Return the (X, Y) coordinate for the center point of the cell that contains the specified text.  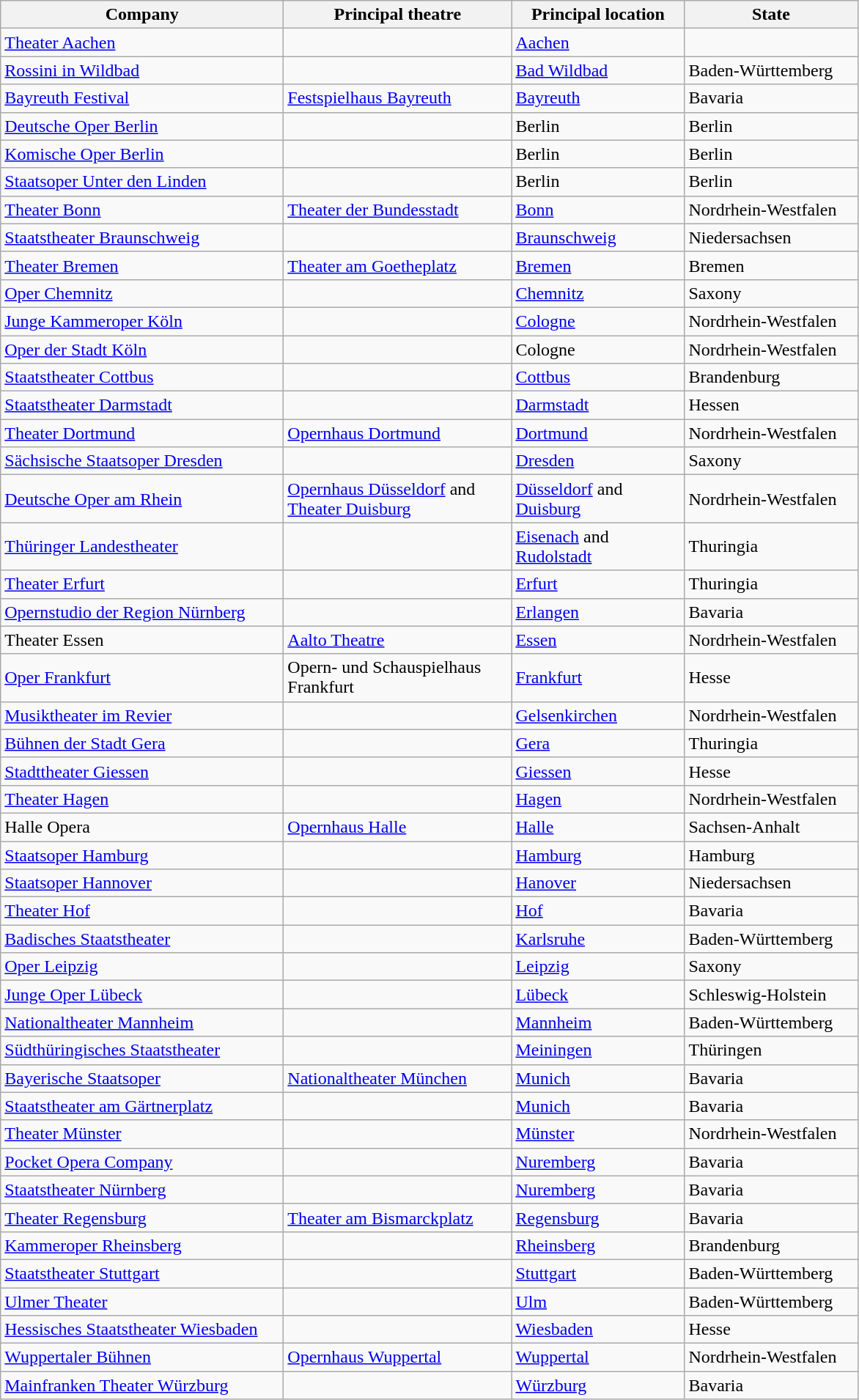
Opernhaus Düsseldorf and Theater Duisburg (397, 498)
Theater Regensburg (142, 1217)
Halle (598, 827)
Sachsen-Anhalt (771, 827)
Essen (598, 640)
Oper Chemnitz (142, 293)
Mannheim (598, 1023)
Staatstheater am Gärtnerplatz (142, 1106)
Cottbus (598, 377)
Dresden (598, 461)
Wuppertaler Bühnen (142, 1357)
Rheinsberg (598, 1245)
Nationaltheater München (397, 1078)
Opernhaus Wuppertal (397, 1357)
Stadttheater Giessen (142, 771)
Theater Aachen (142, 43)
Schleswig-Holstein (771, 995)
State (771, 15)
Leipzig (598, 967)
Theater Münster (142, 1134)
Ulmer Theater (142, 1301)
Staatsoper Hannover (142, 883)
Hessisches Staatstheater Wiesbaden (142, 1330)
Oper Frankfurt (142, 677)
Theater Bremen (142, 265)
Kammeroper Rheinsberg (142, 1245)
Lübeck (598, 995)
Opernstudio der Region Nürnberg (142, 612)
Nationaltheater Mannheim (142, 1023)
Oper der Stadt Köln (142, 350)
Festspielhaus Bayreuth (397, 98)
Würzburg (598, 1385)
Badisches Staatstheater (142, 939)
Company (142, 15)
Aalto Theatre (397, 640)
Frankfurt (598, 677)
Staatstheater Stuttgart (142, 1273)
Bayerische Staatsoper (142, 1078)
Opernhaus Dortmund (397, 433)
Theater Essen (142, 640)
Erfurt (598, 584)
Erlangen (598, 612)
Gera (598, 743)
Deutsche Oper Berlin (142, 126)
Staatstheater Cottbus (142, 377)
Münster (598, 1134)
Chemnitz (598, 293)
Theater der Bundesstadt (397, 210)
Junge Kammeroper Köln (142, 321)
Theater Erfurt (142, 584)
Staatsoper Unter den Linden (142, 182)
Opern- und Schauspielhaus Frankfurt (397, 677)
Giessen (598, 771)
Halle Opera (142, 827)
Aachen (598, 43)
Wiesbaden (598, 1330)
Opernhaus Halle (397, 827)
Oper Leipzig (142, 967)
Ulm (598, 1301)
Wuppertal (598, 1357)
Staatstheater Nürnberg (142, 1190)
Staatsoper Hamburg (142, 855)
Darmstadt (598, 405)
Theater am Bismarckplatz (397, 1217)
Rossini in Wildbad (142, 70)
Düsseldorf and Duisburg (598, 498)
Musiktheater im Revier (142, 715)
Staatstheater Braunschweig (142, 237)
Südthüringisches Staatstheater (142, 1050)
Regensburg (598, 1217)
Gelsenkirchen (598, 715)
Theater am Goetheplatz (397, 265)
Theater Bonn (142, 210)
Thüringen (771, 1050)
Principal theatre (397, 15)
Junge Oper Lübeck (142, 995)
Sächsische Staatsoper Dresden (142, 461)
Bonn (598, 210)
Theater Hof (142, 911)
Dortmund (598, 433)
Stuttgart (598, 1273)
Bad Wildbad (598, 70)
Braunschweig (598, 237)
Bühnen der Stadt Gera (142, 743)
Staatstheater Darmstadt (142, 405)
Karlsruhe (598, 939)
Thüringer Landestheater (142, 547)
Principal location (598, 15)
Hagen (598, 799)
Mainfranken Theater Würzburg (142, 1385)
Komische Oper Berlin (142, 154)
Bayreuth Festival (142, 98)
Theater Dortmund (142, 433)
Hessen (771, 405)
Hof (598, 911)
Eisenach and Rudolstadt (598, 547)
Hanover (598, 883)
Bayreuth (598, 98)
Deutsche Oper am Rhein (142, 498)
Meiningen (598, 1050)
Pocket Opera Company (142, 1162)
Theater Hagen (142, 799)
